Provide the (x, y) coordinate of the cell's center where the given text is located.  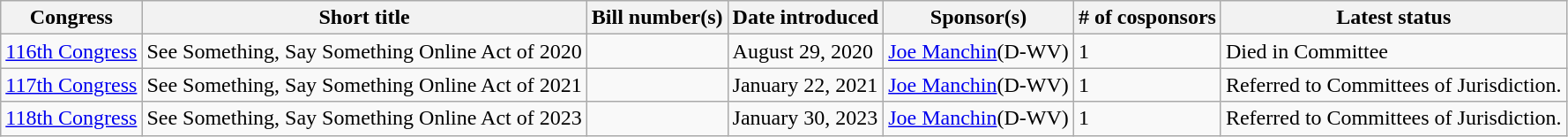
Congress (71, 18)
# of cosponsors (1146, 18)
116th Congress (71, 51)
Bill number(s) (657, 18)
See Something, Say Something Online Act of 2021 (364, 85)
See Something, Say Something Online Act of 2020 (364, 51)
January 22, 2021 (806, 85)
Sponsor(s) (979, 18)
January 30, 2023 (806, 118)
118th Congress (71, 118)
See Something, Say Something Online Act of 2023 (364, 118)
Date introduced (806, 18)
Short title (364, 18)
August 29, 2020 (806, 51)
Died in Committee (1393, 51)
Latest status (1393, 18)
117th Congress (71, 85)
